Locate the cell with the specified text and output its [x, y] center coordinate. 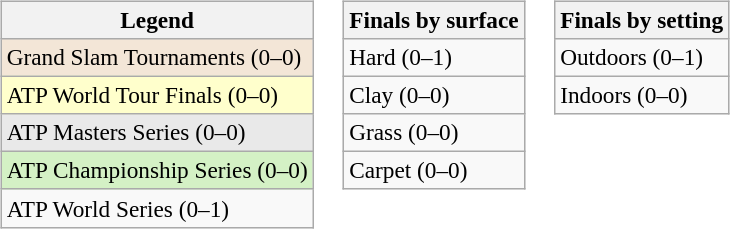
Grass (0–0) [434, 133]
ATP Masters Series (0–0) [157, 133]
Hard (0–1) [434, 57]
Grand Slam Tournaments (0–0) [157, 57]
ATP World Tour Finals (0–0) [157, 95]
Outdoors (0–1) [642, 57]
Finals by surface [434, 20]
Finals by setting [642, 20]
Legend [157, 20]
Clay (0–0) [434, 95]
ATP World Series (0–1) [157, 208]
ATP Championship Series (0–0) [157, 171]
Carpet (0–0) [434, 171]
Indoors (0–0) [642, 95]
